Pinpoint the cell where the given text exists, returning its [X, Y] midpoint coordinate. 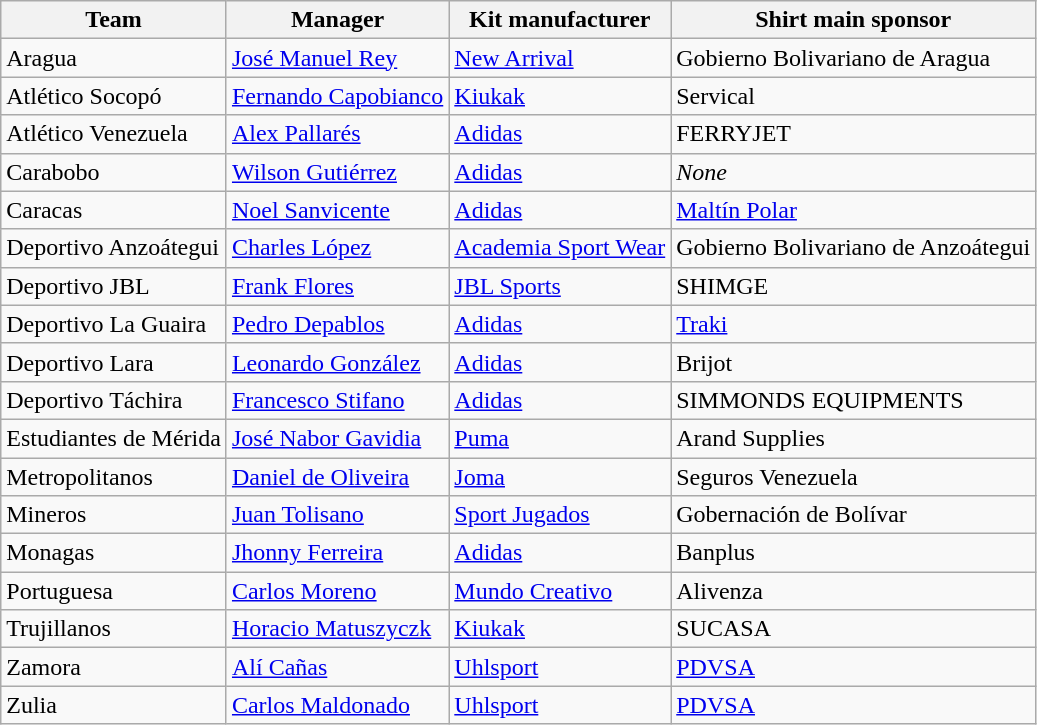
Servical [854, 96]
Gobierno Bolivariano de Aragua [854, 58]
Metropolitanos [114, 477]
Zamora [114, 667]
Horacio Matuszyczk [337, 629]
Juan Tolisano [337, 515]
Joma [560, 477]
Gobierno Bolivariano de Anzoátegui [854, 248]
Alí Cañas [337, 667]
Traki [854, 324]
Wilson Gutiérrez [337, 172]
Manager [337, 20]
Fernando Capobianco [337, 96]
Noel Sanvicente [337, 210]
Pedro Depablos [337, 324]
Academia Sport Wear [560, 248]
Mineros [114, 515]
Deportivo JBL [114, 286]
Seguros Venezuela [854, 477]
Frank Flores [337, 286]
JBL Sports [560, 286]
Daniel de Oliveira [337, 477]
Shirt main sponsor [854, 20]
Charles López [337, 248]
Puma [560, 438]
None [854, 172]
José Manuel Rey [337, 58]
FERRYJET [854, 134]
Deportivo Anzoátegui [114, 248]
Atlético Socopó [114, 96]
SHIMGE [854, 286]
Deportivo Lara [114, 362]
Estudiantes de Mérida [114, 438]
Kit manufacturer [560, 20]
Maltín Polar [854, 210]
Trujillanos [114, 629]
Caracas [114, 210]
Francesco Stifano [337, 400]
Aragua [114, 58]
Leonardo González [337, 362]
New Arrival [560, 58]
SIMMONDS EQUIPMENTS [854, 400]
Carlos Maldonado [337, 705]
Zulia [114, 705]
Atlético Venezuela [114, 134]
Alex Pallarés [337, 134]
Team [114, 20]
Sport Jugados [560, 515]
Brijot [854, 362]
SUCASA [854, 629]
Deportivo La Guaira [114, 324]
Alivenza [854, 591]
Monagas [114, 553]
Banplus [854, 553]
José Nabor Gavidia [337, 438]
Gobernación de Bolívar [854, 515]
Deportivo Táchira [114, 400]
Arand Supplies [854, 438]
Carlos Moreno [337, 591]
Portuguesa [114, 591]
Mundo Creativo [560, 591]
Carabobo [114, 172]
Jhonny Ferreira [337, 553]
